Output the [X, Y] coordinate of the center of the cell containing the given text.  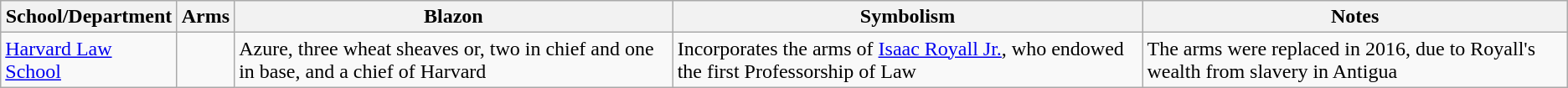
Harvard Law School [89, 60]
School/Department [89, 17]
Incorporates the arms of Isaac Royall Jr., who endowed the first Professorship of Law [908, 60]
The arms were replaced in 2016, due to Royall's wealth from slavery in Antigua [1355, 60]
Arms [205, 17]
Azure, three wheat sheaves or, two in chief and one in base, and a chief of Harvard [454, 60]
Notes [1355, 17]
Symbolism [908, 17]
Blazon [454, 17]
